Provide the [x, y] coordinate of the cell's center where the given text is located.  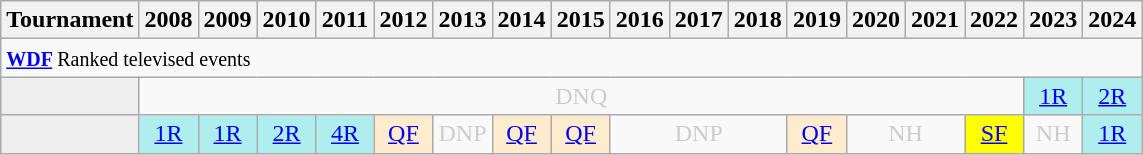
2013 [462, 20]
Tournament [70, 20]
WDF Ranked televised events [572, 58]
2009 [228, 20]
4R [345, 134]
2022 [994, 20]
2024 [1112, 20]
DNQ [582, 96]
2008 [168, 20]
2021 [934, 20]
2012 [404, 20]
2018 [758, 20]
2014 [522, 20]
2010 [286, 20]
2015 [580, 20]
SF [994, 134]
2016 [640, 20]
2020 [876, 20]
2017 [698, 20]
2023 [1054, 20]
2011 [345, 20]
2019 [816, 20]
